Return the [x, y] coordinate for the center point of the cell that contains the specified text.  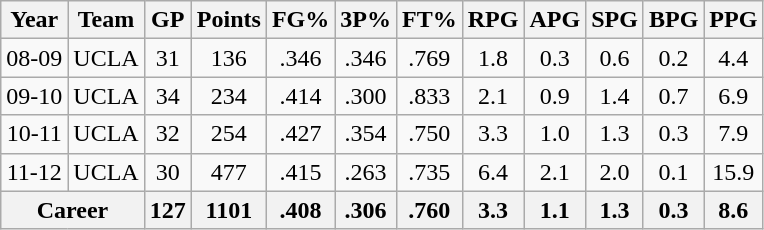
32 [168, 134]
RPG [493, 20]
Career [72, 210]
FG% [300, 20]
.427 [300, 134]
1.8 [493, 58]
PPG [734, 20]
6.9 [734, 96]
6.4 [493, 172]
8.6 [734, 210]
GP [168, 20]
7.9 [734, 134]
4.4 [734, 58]
APG [555, 20]
30 [168, 172]
0.2 [673, 58]
0.1 [673, 172]
0.9 [555, 96]
34 [168, 96]
.760 [429, 210]
.735 [429, 172]
.408 [300, 210]
136 [228, 58]
FT% [429, 20]
.769 [429, 58]
234 [228, 96]
.414 [300, 96]
15.9 [734, 172]
3P% [366, 20]
.750 [429, 134]
.833 [429, 96]
08-09 [34, 58]
2.0 [615, 172]
1.0 [555, 134]
.415 [300, 172]
.300 [366, 96]
127 [168, 210]
0.6 [615, 58]
11-12 [34, 172]
Year [34, 20]
Team [106, 20]
10-11 [34, 134]
.354 [366, 134]
.306 [366, 210]
477 [228, 172]
31 [168, 58]
1101 [228, 210]
0.7 [673, 96]
1.1 [555, 210]
.263 [366, 172]
09-10 [34, 96]
SPG [615, 20]
254 [228, 134]
BPG [673, 20]
Points [228, 20]
1.4 [615, 96]
